Output the (X, Y) coordinate of the center of the cell containing the given text.  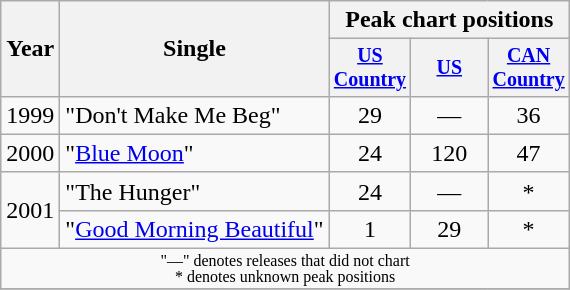
"Don't Make Me Beg" (194, 115)
36 (529, 115)
"Blue Moon" (194, 153)
US Country (370, 68)
2000 (30, 153)
CAN Country (529, 68)
2001 (30, 210)
"The Hunger" (194, 191)
Single (194, 49)
Year (30, 49)
"—" denotes releases that did not chart* denotes unknown peak positions (286, 270)
US (450, 68)
1 (370, 229)
1999 (30, 115)
"Good Morning Beautiful" (194, 229)
Peak chart positions (449, 20)
120 (450, 153)
47 (529, 153)
